Extract the (x, y) coordinate from the center of the cell holding the provided text.  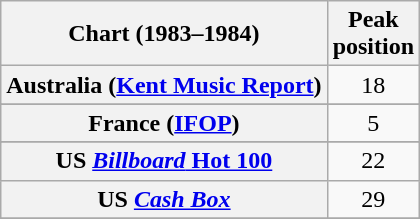
France (IFOP) (164, 123)
US Billboard Hot 100 (164, 161)
5 (373, 123)
Peakposition (373, 34)
US Cash Box (164, 199)
29 (373, 199)
22 (373, 161)
18 (373, 85)
Australia (Kent Music Report) (164, 85)
Chart (1983–1984) (164, 34)
